Scan for the cell matching the given text and deliver its [x, y] coordinate at center. 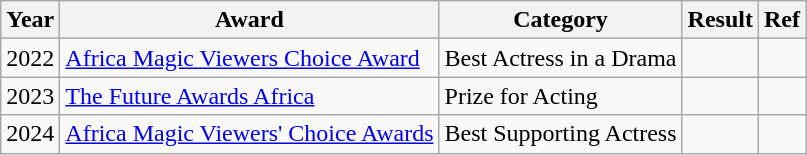
Ref [782, 20]
2023 [30, 96]
Africa Magic Viewers Choice Award [250, 58]
Best Actress in a Drama [560, 58]
Year [30, 20]
Africa Magic Viewers' Choice Awards [250, 134]
2022 [30, 58]
Category [560, 20]
Result [720, 20]
The Future Awards Africa [250, 96]
Best Supporting Actress [560, 134]
2024 [30, 134]
Prize for Acting [560, 96]
Award [250, 20]
